Detect which cell encompasses the target text, then output its (X, Y) center coordinate. 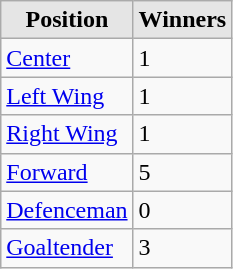
Winners (182, 20)
Goaltender (67, 248)
Forward (67, 172)
Position (67, 20)
0 (182, 210)
Center (67, 58)
Left Wing (67, 96)
5 (182, 172)
Right Wing (67, 134)
3 (182, 248)
Defenceman (67, 210)
